Find where the given text appears and provide that cell's center as [X, Y] coordinate. 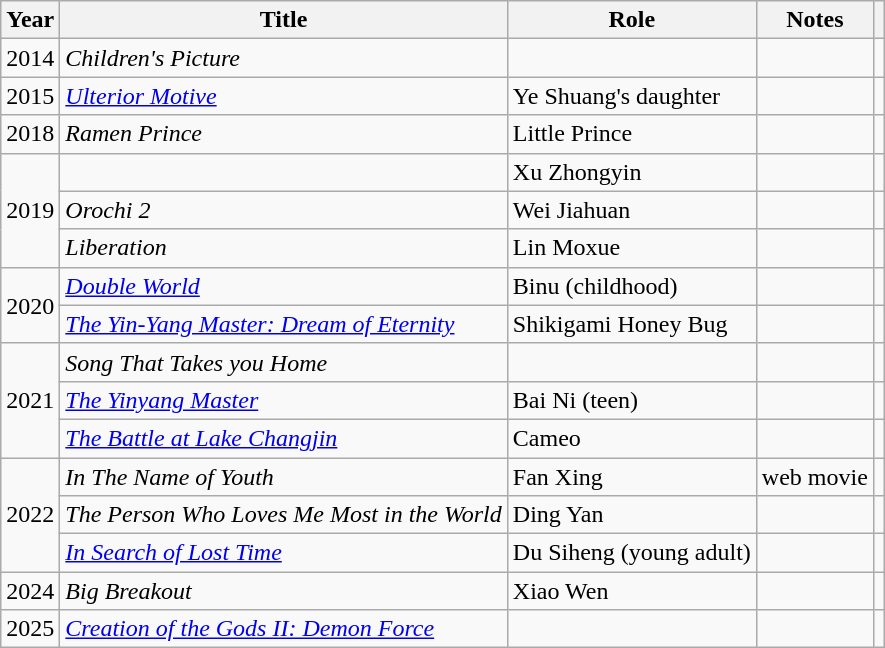
Ding Yan [632, 515]
Notes [814, 20]
2021 [30, 400]
2024 [30, 591]
In Search of Lost Time [284, 553]
Ye Shuang's daughter [632, 96]
web movie [814, 477]
Xiao Wen [632, 591]
Title [284, 20]
Creation of the Gods II: Demon Force [284, 629]
2018 [30, 134]
Role [632, 20]
The Yin-Yang Master: Dream of Eternity [284, 324]
Ulterior Motive [284, 96]
2022 [30, 515]
The Person Who Loves Me Most in the World [284, 515]
Year [30, 20]
Bai Ni (teen) [632, 400]
Little Prince [632, 134]
2014 [30, 58]
Cameo [632, 438]
Shikigami Honey Bug [632, 324]
Song That Takes you Home [284, 362]
2019 [30, 210]
Liberation [284, 248]
The Battle at Lake Changjin [284, 438]
Big Breakout [284, 591]
Du Siheng (young adult) [632, 553]
2020 [30, 305]
Ramen Prince [284, 134]
Binu (childhood) [632, 286]
Lin Moxue [632, 248]
The Yinyang Master [284, 400]
Double World [284, 286]
Children's Picture [284, 58]
Orochi 2 [284, 210]
In The Name of Youth [284, 477]
2025 [30, 629]
Wei Jiahuan [632, 210]
Xu Zhongyin [632, 172]
2015 [30, 96]
Fan Xing [632, 477]
